For the text-containing cell, return its midpoint in (X, Y) coordinate format. 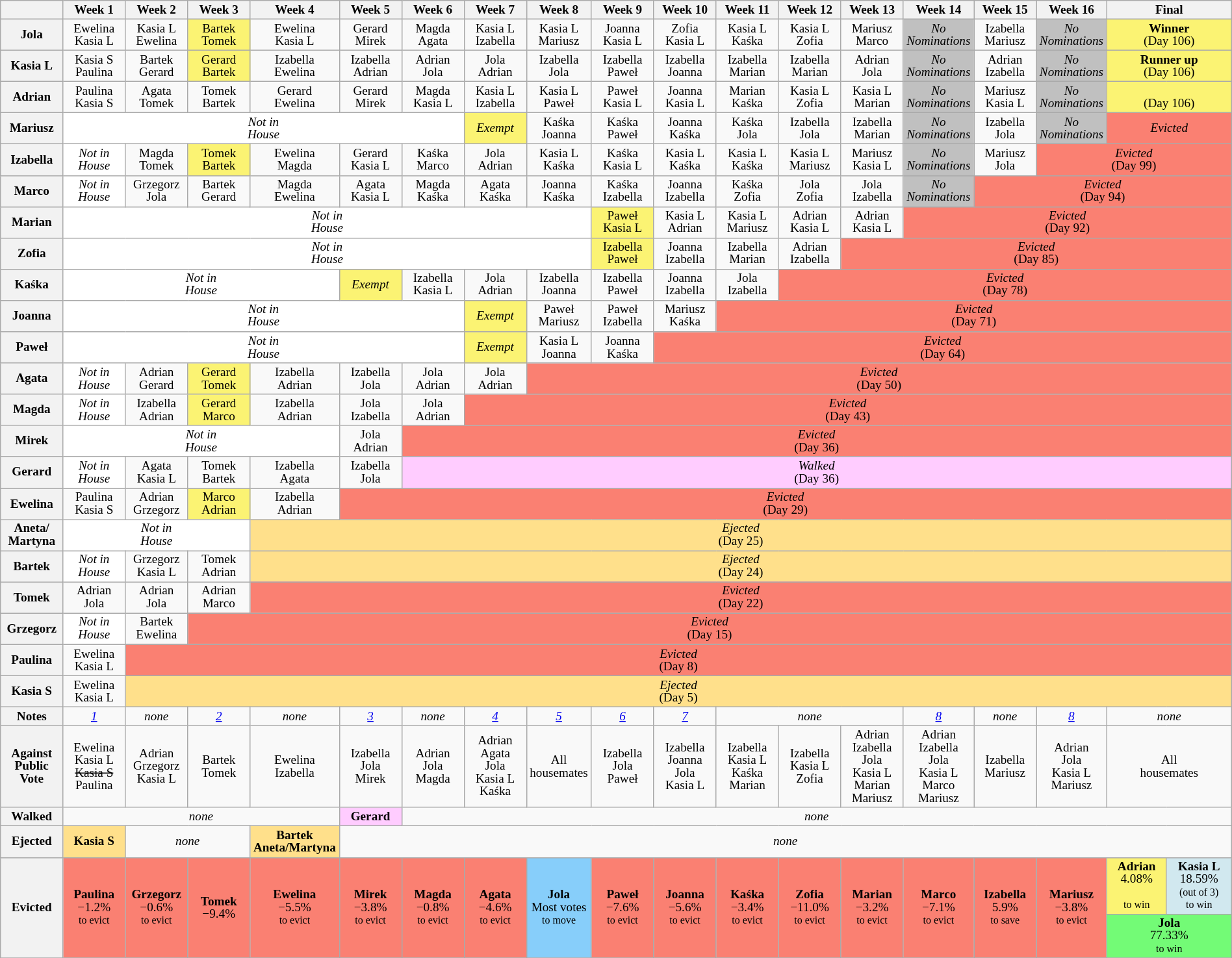
AdrianGerard (157, 379)
4 (495, 716)
Ewelina (32, 503)
Mariusz−3.8%to evict (1072, 908)
3 (370, 716)
Notes (32, 716)
2 (219, 716)
AgataKaśka (495, 191)
Marco−7.1%to evict (938, 908)
Grzegorz (32, 629)
Evicted(Day 71) (973, 316)
AdrianIzabellaJolaKasia LMarianMariusz (872, 766)
MagdaKasia L (433, 97)
1 (94, 716)
Evicted(Day 78) (1005, 284)
Week 9 (622, 10)
Adrian4.08%to win (1136, 886)
Evicted(Day 15) (710, 629)
Week 7 (495, 10)
AdrianMarco (219, 598)
Kasia LEwelina (157, 34)
Kasia LMarian (872, 97)
7 (685, 716)
IzabellaAgata (295, 472)
IzabellaKasia LZofia (810, 766)
Evicted(Day 43) (847, 410)
Week 14 (938, 10)
Kasia LPaweł (559, 97)
Week 8 (559, 10)
KaśkaJola (747, 129)
MariuszMarco (872, 34)
Ejected(Day 25) (741, 535)
Ejected (32, 842)
JolaMost votesto move (559, 908)
MariuszJola (1005, 160)
Final (1169, 10)
Zofia (32, 253)
GerardTomek (219, 379)
Aneta/Martyna (32, 535)
MagdaTomek (157, 160)
Ewelina−5.5%to evict (295, 908)
Kasia SPaulina (94, 66)
Week 4 (295, 10)
Week 12 (810, 10)
GrzegorzKasia L (157, 566)
Kasia L18.59%(out of 3)to win (1199, 886)
MagdaKaśka (433, 191)
Izabella5.9%to save (1005, 908)
Winner(Day 106) (1169, 34)
MariuszKaśka (685, 316)
AgataTomek (157, 97)
Marian−3.2%to evict (872, 908)
Runner up(Day 106) (1169, 66)
Evicted(Day 94) (1103, 191)
GrzegorzJola (157, 191)
Tomek (32, 598)
Kasia LJoanna (559, 347)
Mirek (32, 441)
GerardEwelina (295, 97)
Week 16 (1072, 10)
KaśkaZofia (747, 191)
Ejected(Day 5) (678, 691)
Week 10 (685, 10)
Paulina (32, 660)
MarcoAdrian (219, 503)
Evicted(Day 85) (1036, 253)
IzabellaKasia L (433, 284)
EwelinaKasia LKasia SPaulina (94, 766)
Paweł−7.6%to evict (622, 908)
Week 1 (94, 10)
Marian (32, 222)
Tomek−9.4% (219, 908)
Grzegorz−0.6%to evict (157, 908)
IzabellaJolaMirek (370, 766)
Week 13 (872, 10)
Kaśka Paweł (622, 129)
EwelinaIzabella (295, 766)
Adrian (32, 97)
Evicted(Day 64) (942, 347)
EwelinaMagda (295, 160)
TomekAdrian (219, 566)
Paweł (32, 347)
Week 6 (433, 10)
PawełIzabella (622, 316)
AdrianIzabellaJolaKasia LMarcoMariusz (938, 766)
AdrianGrzegorzKasia L (157, 766)
Magda−0.8%to evict (433, 908)
KaśkaMarco (433, 160)
GerardMarco (219, 410)
GerardBartek (219, 66)
Zofia−11.0%to evict (810, 908)
JolaZofia (810, 191)
Evicted(Day 92) (1067, 222)
ZofiaKasia L (685, 34)
GerardKasia L (370, 160)
AdrianGrzegorz (157, 503)
Joanna (32, 316)
Evicted(Day 22) (741, 598)
KaśkaJoanna (559, 129)
Evicted(Day 29) (785, 503)
Marco (32, 191)
Kasia LAdrian (685, 222)
AdrianJolaMagda (433, 766)
AgainstPublic Vote (32, 766)
Jola77.33%to win (1169, 936)
Week 2 (157, 10)
Evicted(Day 8) (678, 660)
MagdaAgata (433, 34)
Agata (32, 379)
MarianKaśka (747, 97)
Ejected(Day 24) (741, 566)
IzabellaJoannaJolaKasia L (685, 766)
Evicted(Day 99) (1135, 160)
KaśkaIzabella (622, 191)
Evicted(Day 36) (816, 441)
Izabella (32, 160)
Evicted(Day 50) (879, 379)
AdrianAgataJolaKasia LKaśka (495, 766)
Kaśka−3.4%to evict (747, 908)
Joanna−5.6%to evict (685, 908)
6 (622, 716)
Paulina−1.2%to evict (94, 908)
Jola (32, 34)
Mirek−3.8%to evict (370, 908)
IzabellaEwelina (295, 66)
MagdaEwelina (295, 191)
KaśkaKasia L (622, 160)
Magda (32, 410)
Kasia L (32, 66)
5 (559, 716)
Agata−4.6%to evict (495, 908)
Walked(Day 36) (816, 472)
Week 3 (219, 10)
BartekAneta/Martyna (295, 842)
IzabellaJolaPaweł (622, 766)
Week 15 (1005, 10)
AdrianJolaKasia LMariusz (1072, 766)
BartekEwelina (157, 629)
Bartek (32, 566)
Week 11 (747, 10)
Izabella Paweł (622, 253)
Walked (32, 817)
IzabellaKasia LKaśkaMarian (747, 766)
Kaśka (32, 284)
(Day 106) (1169, 97)
Mariusz (32, 129)
Week 5 (370, 10)
PawełMariusz (559, 316)
